Scan for the cell matching the given text and deliver its (x, y) coordinate at center. 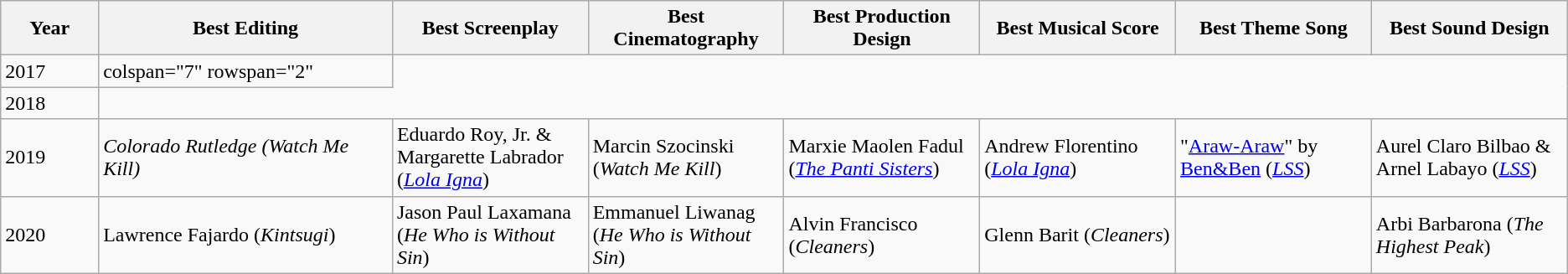
2020 (50, 235)
2018 (50, 103)
Glenn Barit (Cleaners) (1078, 235)
Best Cinematography (686, 28)
Best Screenplay (490, 28)
Year (50, 28)
Best Editing (246, 28)
Marcin Szocinski (Watch Me Kill) (686, 158)
Colorado Rutledge (Watch Me Kill) (246, 158)
Lawrence Fajardo (Kintsugi) (246, 235)
2017 (50, 71)
Emmanuel Liwanag (He Who is Without Sin) (686, 235)
Best Musical Score (1078, 28)
Arbi Barbarona (The Highest Peak) (1469, 235)
Best Theme Song (1274, 28)
Best Sound Design (1469, 28)
2019 (50, 158)
colspan="7" rowspan="2" (246, 71)
Eduardo Roy, Jr. & Margarette Labrador (Lola Igna) (490, 158)
Marxie Maolen Fadul (The Panti Sisters) (882, 158)
Aurel Claro Bilbao & Arnel Labayo (LSS) (1469, 158)
Alvin Francisco (Cleaners) (882, 235)
"Araw-Araw" by Ben&Ben (LSS) (1274, 158)
Best Production Design (882, 28)
Jason Paul Laxamana (He Who is Without Sin) (490, 235)
Andrew Florentino (Lola Igna) (1078, 158)
